Return the [X, Y] coordinate for the center point of the cell that contains the specified text.  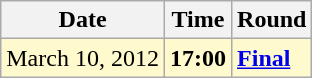
March 10, 2012 [83, 58]
Date [83, 20]
17:00 [198, 58]
Time [198, 20]
Round [272, 20]
Final [272, 58]
